Scan for the cell matching the given text and deliver its (x, y) coordinate at center. 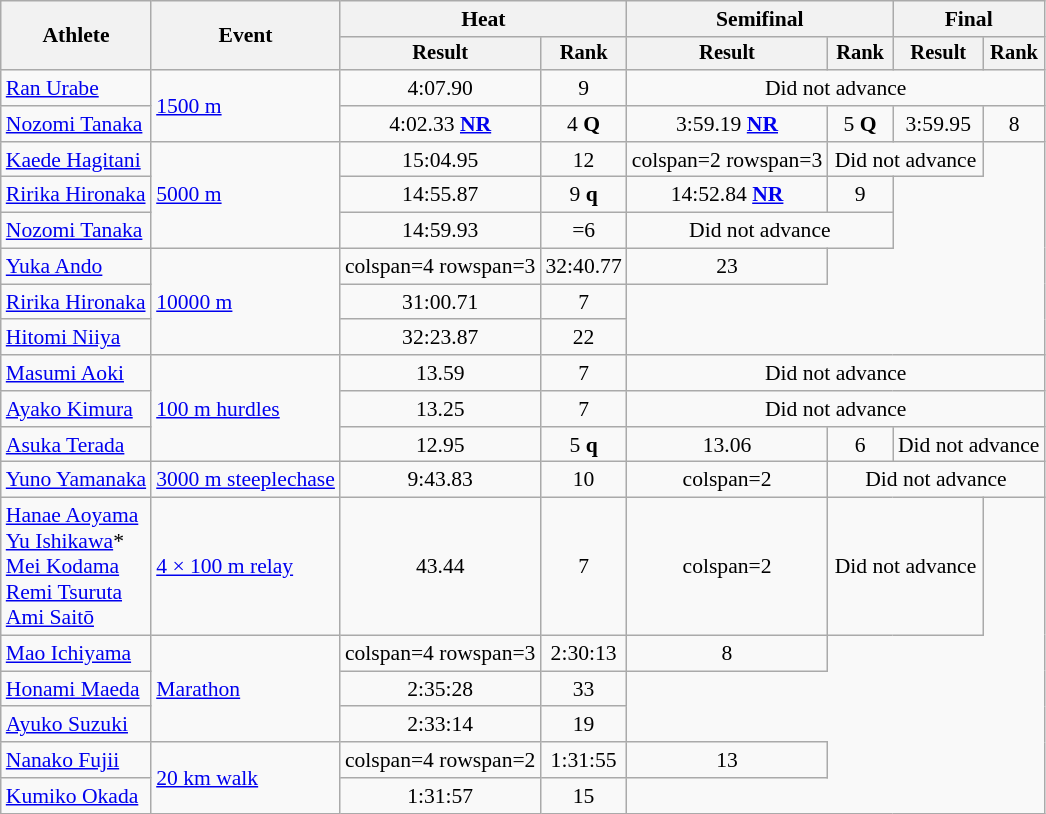
13.25 (440, 409)
10 (583, 480)
Final (969, 19)
Marathon (246, 690)
Hitomi Niiya (76, 338)
43.44 (440, 567)
5 Q (860, 124)
2:30:13 (583, 654)
14:59.93 (440, 231)
2:33:14 (440, 725)
Kumiko Okada (76, 796)
32:23.87 (440, 338)
3000 m steeplechase (246, 480)
33 (583, 689)
Yuka Ando (76, 267)
Ran Urabe (76, 88)
14:52.84 NR (728, 195)
3:59.95 (938, 124)
5 q (583, 445)
Yuno Yamanaka (76, 480)
4:02.33 NR (440, 124)
31:00.71 (440, 302)
Masumi Aoki (76, 373)
Heat (484, 19)
9 q (583, 195)
Mao Ichiyama (76, 654)
Ayako Kimura (76, 409)
=6 (583, 231)
Athlete (76, 36)
4:07.90 (440, 88)
13.59 (440, 373)
14:55.87 (440, 195)
Nanako Fujii (76, 760)
100 m hurdles (246, 408)
12.95 (440, 445)
15:04.95 (440, 160)
6 (860, 445)
2:35:28 (440, 689)
12 (583, 160)
1:31:55 (583, 760)
Honami Maeda (76, 689)
Asuka Terada (76, 445)
Semifinal (760, 19)
colspan=4 rowspan=2 (440, 760)
9:43.83 (440, 480)
Kaede Hagitani (76, 160)
colspan=2 rowspan=3 (728, 160)
Ayuko Suzuki (76, 725)
13.06 (728, 445)
3:59.19 NR (728, 124)
15 (583, 796)
13 (728, 760)
1500 m (246, 106)
1:31:57 (440, 796)
22 (583, 338)
4 Q (583, 124)
32:40.77 (583, 267)
Event (246, 36)
20 km walk (246, 778)
19 (583, 725)
10000 m (246, 302)
5000 m (246, 196)
23 (728, 267)
Hanae AoyamaYu Ishikawa*Mei KodamaRemi TsurutaAmi Saitō (76, 567)
4 × 100 m relay (246, 567)
